Return [x, y] of the center of cell containing provided text 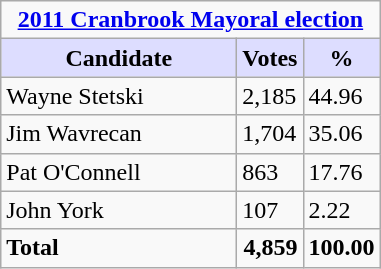
Votes [270, 58]
Wayne Stetski [119, 96]
Jim Wavrecan [119, 134]
863 [270, 172]
1,704 [270, 134]
100.00 [342, 248]
17.76 [342, 172]
Total [119, 248]
107 [270, 210]
44.96 [342, 96]
2.22 [342, 210]
2,185 [270, 96]
Pat O'Connell [119, 172]
4,859 [270, 248]
35.06 [342, 134]
Candidate [119, 58]
% [342, 58]
John York [119, 210]
2011 Cranbrook Mayoral election [190, 20]
